Locate the cell with the specified text and output its [X, Y] center coordinate. 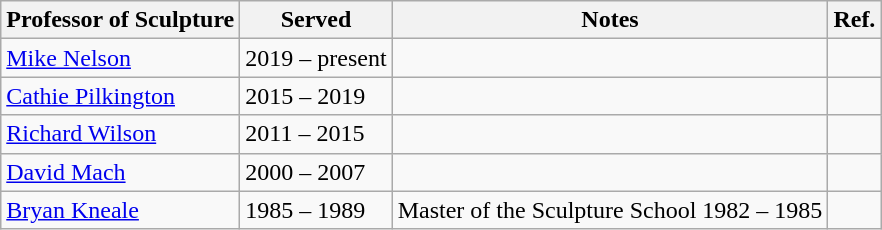
1985 – 1989 [316, 210]
Bryan Kneale [120, 210]
2011 – 2015 [316, 134]
Richard Wilson [120, 134]
Mike Nelson [120, 58]
Ref. [854, 20]
2019 – present [316, 58]
Served [316, 20]
David Mach [120, 172]
2000 – 2007 [316, 172]
Master of the Sculpture School 1982 – 1985 [610, 210]
Notes [610, 20]
Cathie Pilkington [120, 96]
Professor of Sculpture [120, 20]
2015 – 2019 [316, 96]
